Capture the cell that displays the provided text and extract its [X, Y] central coordinate. 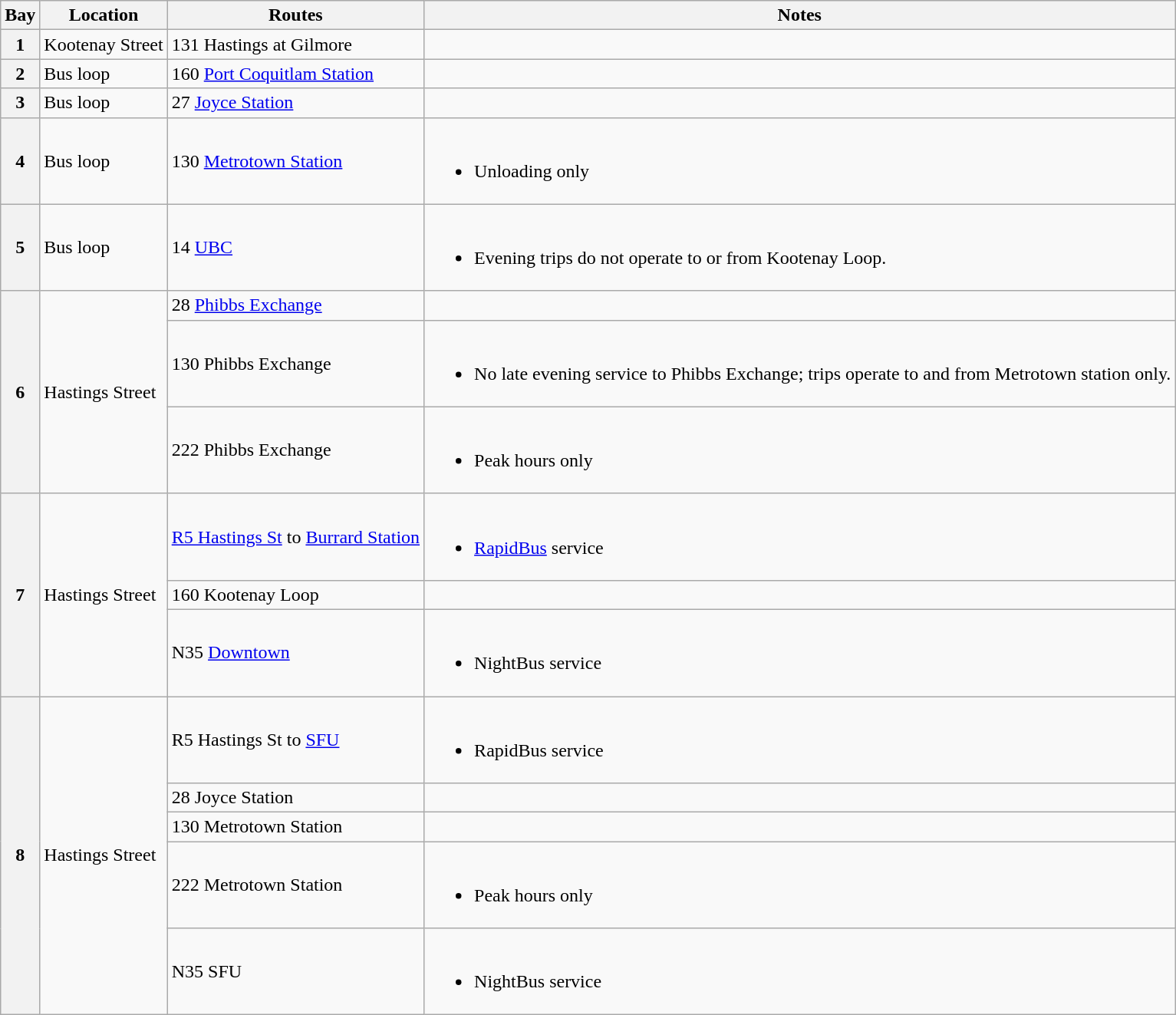
130 Phibbs Exchange [295, 364]
1 [20, 44]
2 [20, 74]
5 [20, 247]
N35 Downtown [295, 652]
Evening trips do not operate to or from Kootenay Loop. [799, 247]
Kootenay Street [104, 44]
N35 SFU [295, 971]
6 [20, 392]
7 [20, 595]
3 [20, 103]
8 [20, 856]
Bay [20, 15]
160 Port Coquitlam Station [295, 74]
Unloading only [799, 161]
222 Metrotown Station [295, 885]
27 Joyce Station [295, 103]
Routes [295, 15]
160 Kootenay Loop [295, 595]
Location [104, 15]
14 UBC [295, 247]
R5 Hastings St to SFU [295, 740]
R5 Hastings St to Burrard Station [295, 537]
222 Phibbs Exchange [295, 450]
No late evening service to Phibbs Exchange; trips operate to and from Metrotown station only. [799, 364]
Notes [799, 15]
131 Hastings at Gilmore [295, 44]
4 [20, 161]
28 Phibbs Exchange [295, 305]
28 Joyce Station [295, 798]
